Scan for the cell matching the given text and deliver its (x, y) coordinate at center. 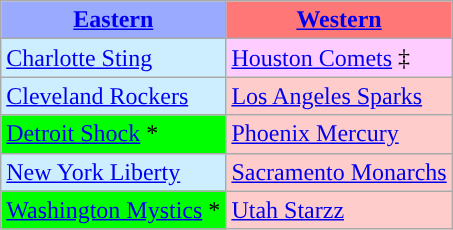
New York Liberty (114, 172)
Detroit Shock * (114, 134)
Charlotte Sting (114, 58)
Eastern (114, 20)
Phoenix Mercury (339, 134)
Western (339, 20)
Washington Mystics * (114, 210)
Houston Comets ‡ (339, 58)
Los Angeles Sparks (339, 96)
Cleveland Rockers (114, 96)
Utah Starzz (339, 210)
Sacramento Monarchs (339, 172)
